Detect which cell encompasses the target text, then output its [X, Y] center coordinate. 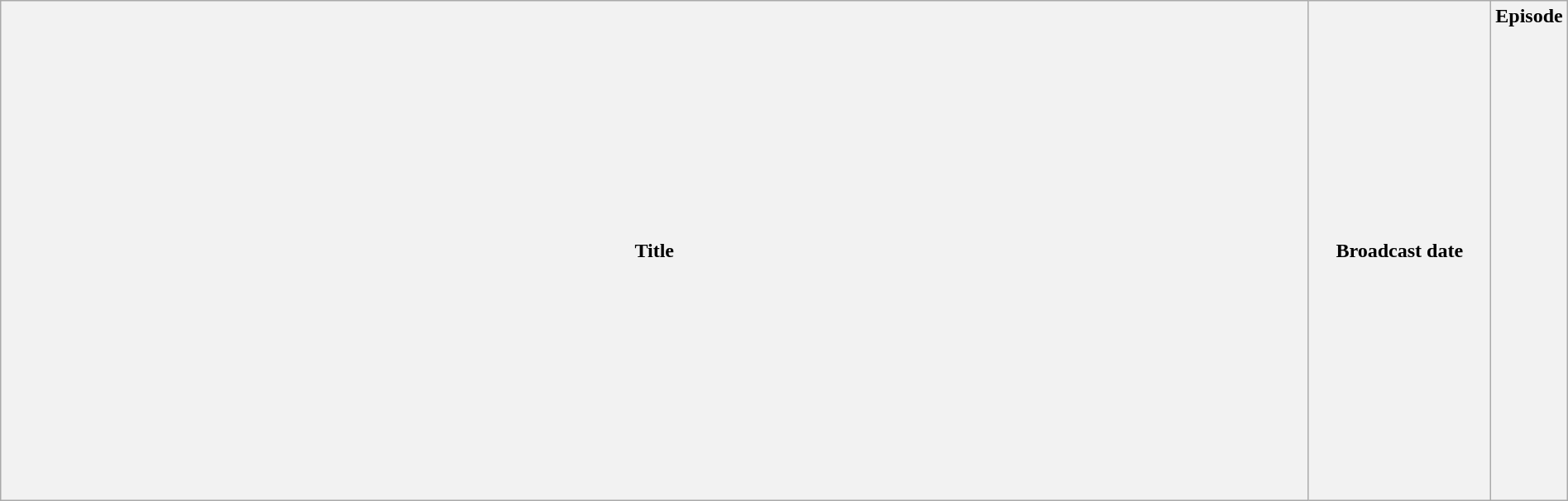
Broadcast date [1399, 251]
Title [655, 251]
Episode [1529, 251]
